Search for the cell housing the specified text and yield its (x, y) center coordinate. 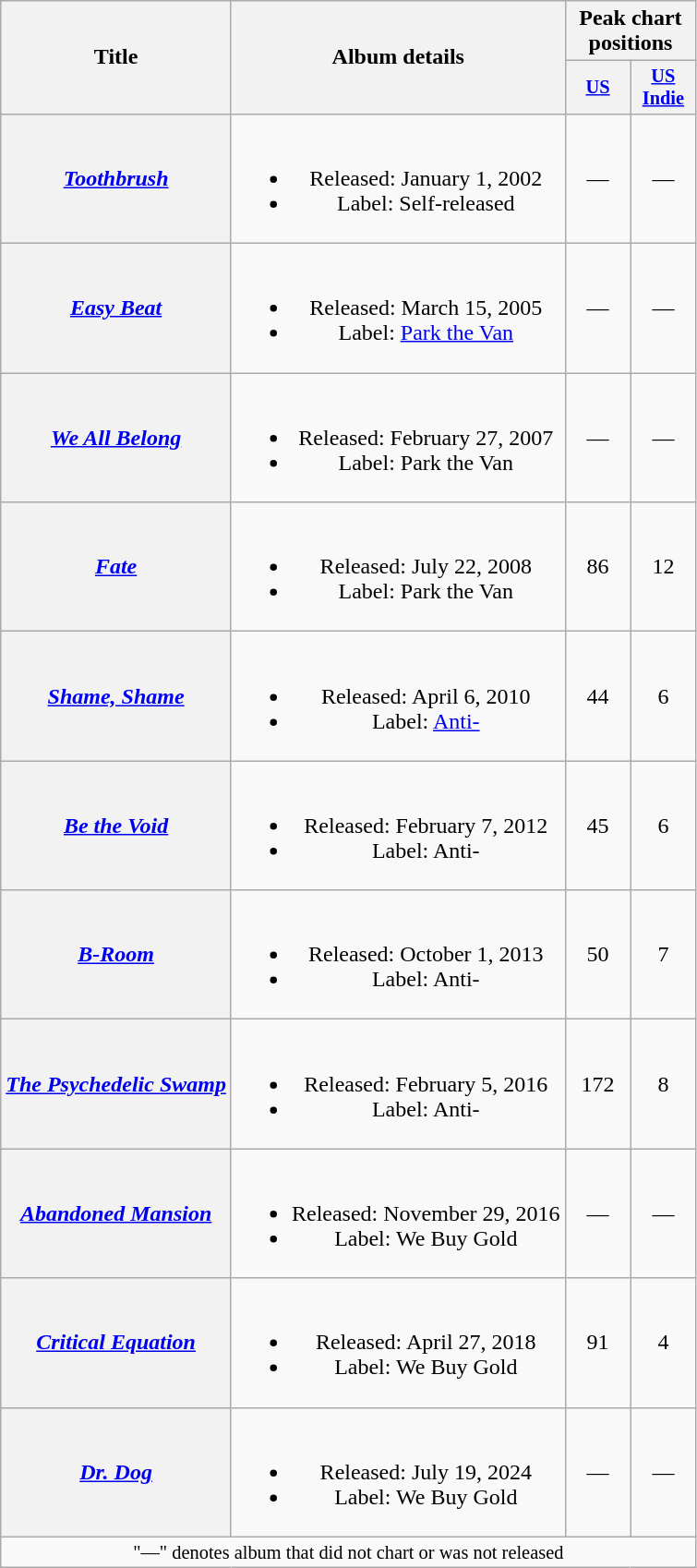
Released: March 15, 2005Label: Park the Van (398, 308)
Be the Void (116, 826)
Shame, Shame (116, 696)
Released: April 27, 2018Label: We Buy Gold (398, 1343)
Released: July 19, 2024Label: We Buy Gold (398, 1472)
Toothbrush (116, 178)
Released: July 22, 2008Label: Park the Van (398, 567)
45 (598, 826)
Released: February 27, 2007Label: Park the Van (398, 438)
Released: October 1, 2013Label: Anti- (398, 955)
50 (598, 955)
8 (663, 1084)
USIndie (663, 88)
Abandoned Mansion (116, 1213)
12 (663, 567)
Released: February 7, 2012Label: Anti- (398, 826)
Album details (398, 57)
Fate (116, 567)
Critical Equation (116, 1343)
Released: February 5, 2016Label: Anti- (398, 1084)
Released: April 6, 2010Label: Anti- (398, 696)
Easy Beat (116, 308)
We All Belong (116, 438)
Released: January 1, 2002Label: Self-released (398, 178)
4 (663, 1343)
91 (598, 1343)
"—" denotes album that did not chart or was not released (349, 1552)
US (598, 88)
The Psychedelic Swamp (116, 1084)
Dr. Dog (116, 1472)
86 (598, 567)
B-Room (116, 955)
172 (598, 1084)
Released: November 29, 2016Label: We Buy Gold (398, 1213)
7 (663, 955)
Title (116, 57)
Peak chart positions (631, 31)
44 (598, 696)
